Pinpoint the cell where the given text exists, returning its (X, Y) midpoint coordinate. 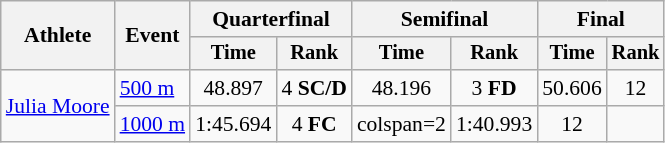
Quarterfinal (271, 19)
4 SC/D (314, 88)
Final (600, 19)
1000 m (152, 124)
4 FC (314, 124)
3 FD (494, 88)
1:40.993 (494, 124)
500 m (152, 88)
Event (152, 36)
Athlete (58, 36)
1:45.694 (233, 124)
colspan=2 (402, 124)
50.606 (572, 88)
48.897 (233, 88)
Semifinal (444, 19)
Julia Moore (58, 106)
48.196 (402, 88)
